Capture the cell that displays the provided text and extract its [X, Y] central coordinate. 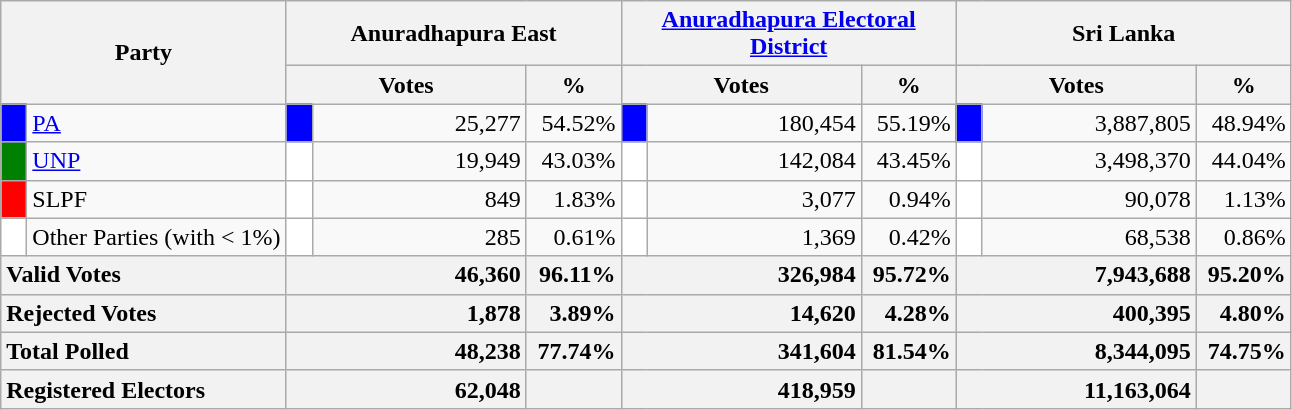
0.86% [1244, 237]
4.28% [908, 313]
14,620 [741, 313]
81.54% [908, 351]
285 [419, 237]
3.89% [574, 313]
Valid Votes [144, 275]
1,878 [406, 313]
8,344,095 [1076, 351]
96.11% [574, 275]
Rejected Votes [144, 313]
3,498,370 [1089, 161]
849 [419, 199]
SLPF [156, 199]
3,077 [754, 199]
48.94% [1244, 123]
Registered Electors [144, 389]
3,887,805 [1089, 123]
54.52% [574, 123]
68,538 [1089, 237]
43.45% [908, 161]
25,277 [419, 123]
Anuradhapura East [454, 34]
400,395 [1076, 313]
46,360 [406, 275]
Total Polled [144, 351]
7,943,688 [1076, 275]
341,604 [741, 351]
4.80% [1244, 313]
Party [144, 52]
48,238 [406, 351]
19,949 [419, 161]
PA [156, 123]
UNP [156, 161]
0.42% [908, 237]
44.04% [1244, 161]
95.72% [908, 275]
326,984 [741, 275]
Other Parties (with < 1%) [156, 237]
418,959 [741, 389]
1.83% [574, 199]
Sri Lanka [1124, 34]
77.74% [574, 351]
90,078 [1089, 199]
1,369 [754, 237]
1.13% [1244, 199]
142,084 [754, 161]
55.19% [908, 123]
43.03% [574, 161]
62,048 [406, 389]
0.94% [908, 199]
11,163,064 [1076, 389]
Anuradhapura Electoral District [788, 34]
180,454 [754, 123]
0.61% [574, 237]
95.20% [1244, 275]
74.75% [1244, 351]
